For the text-containing cell, return its midpoint in [x, y] coordinate format. 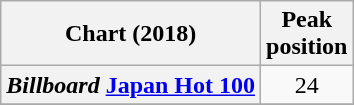
Billboard Japan Hot 100 [131, 85]
Peakposition [307, 34]
Chart (2018) [131, 34]
24 [307, 85]
